Identify which cell holds the provided text, then report its [x, y] central coordinate. 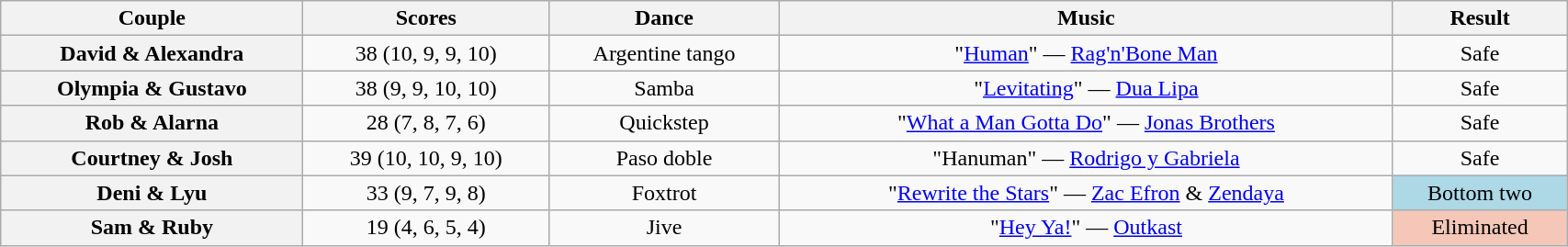
Couple [152, 18]
19 (4, 6, 5, 4) [426, 228]
Quickstep [665, 123]
Eliminated [1479, 228]
Paso doble [665, 158]
39 (10, 10, 9, 10) [426, 158]
Music [1086, 18]
Sam & Ruby [152, 228]
Scores [426, 18]
"Hey Ya!" — Outkast [1086, 228]
"Hanuman" — Rodrigo y Gabriela [1086, 158]
Foxtrot [665, 193]
38 (10, 9, 9, 10) [426, 53]
38 (9, 9, 10, 10) [426, 88]
"Levitating" — Dua Lipa [1086, 88]
Rob & Alarna [152, 123]
28 (7, 8, 7, 6) [426, 123]
"What a Man Gotta Do" — Jonas Brothers [1086, 123]
Argentine tango [665, 53]
33 (9, 7, 9, 8) [426, 193]
David & Alexandra [152, 53]
Jive [665, 228]
Result [1479, 18]
Courtney & Josh [152, 158]
Deni & Lyu [152, 193]
Bottom two [1479, 193]
Dance [665, 18]
"Human" — Rag'n'Bone Man [1086, 53]
"Rewrite the Stars" — Zac Efron & Zendaya [1086, 193]
Samba [665, 88]
Olympia & Gustavo [152, 88]
